Output the (X, Y) coordinate of the center of the cell containing the given text.  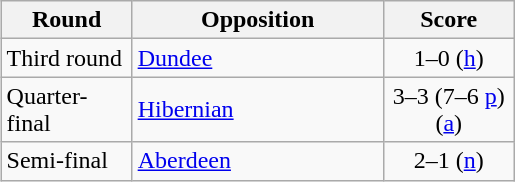
Semi-final (66, 161)
3–3 (7–6 p) (a) (448, 110)
Hibernian (258, 110)
Quarter-final (66, 110)
Round (66, 20)
Third round (66, 58)
Dundee (258, 58)
1–0 (h) (448, 58)
Opposition (258, 20)
Score (448, 20)
2–1 (n) (448, 161)
Aberdeen (258, 161)
